Locate the cell with the specified text and output its [X, Y] center coordinate. 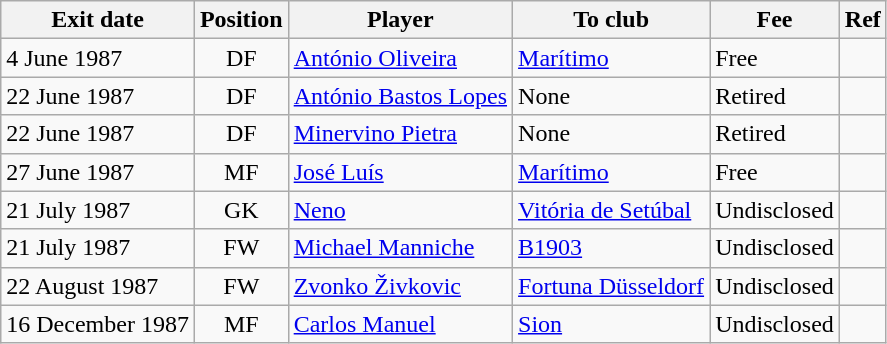
Carlos Manuel [400, 324]
António Oliveira [400, 58]
António Bastos Lopes [400, 96]
Ref [862, 20]
José Luís [400, 172]
Player [400, 20]
4 June 1987 [98, 58]
27 June 1987 [98, 172]
22 August 1987 [98, 286]
Fortuna Düsseldorf [612, 286]
Neno [400, 210]
Minervino Pietra [400, 134]
Vitória de Setúbal [612, 210]
To club [612, 20]
GK [241, 210]
Zvonko Živkovic [400, 286]
Exit date [98, 20]
16 December 1987 [98, 324]
Fee [775, 20]
Sion [612, 324]
Michael Manniche [400, 248]
Position [241, 20]
B1903 [612, 248]
